Output the [X, Y] coordinate of the center of the cell containing the given text.  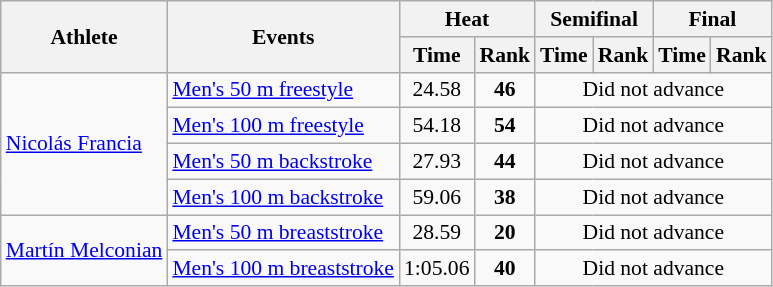
24.58 [436, 90]
Men's 50 m freestyle [283, 90]
28.59 [436, 233]
1:05.06 [436, 269]
54 [504, 126]
59.06 [436, 197]
Martín Melconian [84, 250]
Athlete [84, 36]
54.18 [436, 126]
Men's 100 m breaststroke [283, 269]
Final [712, 19]
Heat [467, 19]
40 [504, 269]
44 [504, 162]
Semifinal [594, 19]
Men's 100 m freestyle [283, 126]
Men's 100 m backstroke [283, 197]
Nicolás Francia [84, 143]
27.93 [436, 162]
Men's 50 m breaststroke [283, 233]
38 [504, 197]
46 [504, 90]
Events [283, 36]
Men's 50 m backstroke [283, 162]
20 [504, 233]
